Search for the cell housing the specified text and yield its [x, y] center coordinate. 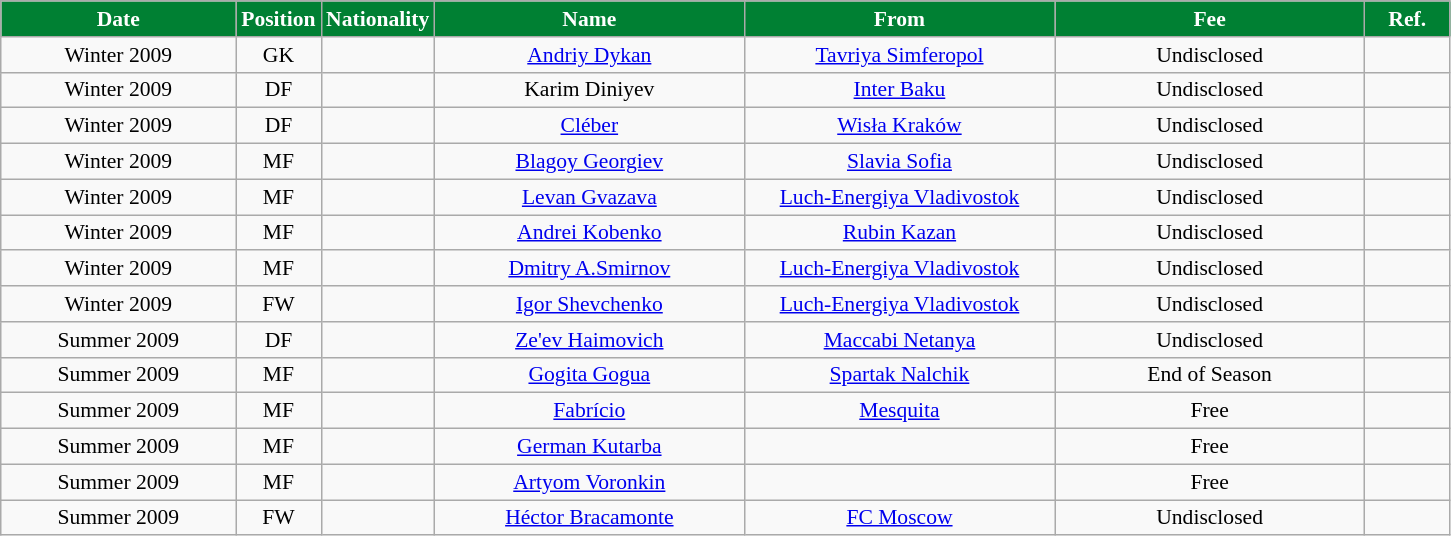
Levan Gvazava [589, 197]
Artyom Voronkin [589, 482]
From [899, 19]
FC Moscow [899, 518]
Spartak Nalchik [899, 375]
Blagoy Georgiev [589, 162]
German Kutarba [589, 447]
Tavriya Simferopol [899, 55]
Karim Diniyev [589, 90]
Date [118, 19]
Maccabi Netanya [899, 340]
Fee [1210, 19]
Position [278, 19]
Andriy Dykan [589, 55]
Mesquita [899, 411]
End of Season [1210, 375]
Héctor Bracamonte [589, 518]
Ze'ev Haimovich [589, 340]
Andrei Kobenko [589, 233]
Name [589, 19]
Dmitry A.Smirnov [589, 269]
Ref. [1408, 19]
Wisła Kraków [899, 126]
Gogita Gogua [589, 375]
Fabrício [589, 411]
Rubin Kazan [899, 233]
Slavia Sofia [899, 162]
Cléber [589, 126]
GK [278, 55]
Nationality [378, 19]
Inter Baku [899, 90]
Igor Shevchenko [589, 304]
